For the text-containing cell, return its midpoint in [x, y] coordinate format. 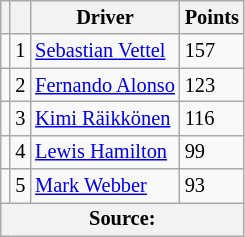
Mark Webber [105, 186]
5 [20, 186]
157 [212, 51]
Source: [122, 219]
Kimi Räikkönen [105, 118]
93 [212, 186]
1 [20, 51]
99 [212, 152]
Sebastian Vettel [105, 51]
Fernando Alonso [105, 85]
Lewis Hamilton [105, 152]
4 [20, 152]
123 [212, 85]
Points [212, 17]
116 [212, 118]
Driver [105, 17]
2 [20, 85]
3 [20, 118]
